Return the (x, y) coordinate for the center point of the cell that contains the specified text.  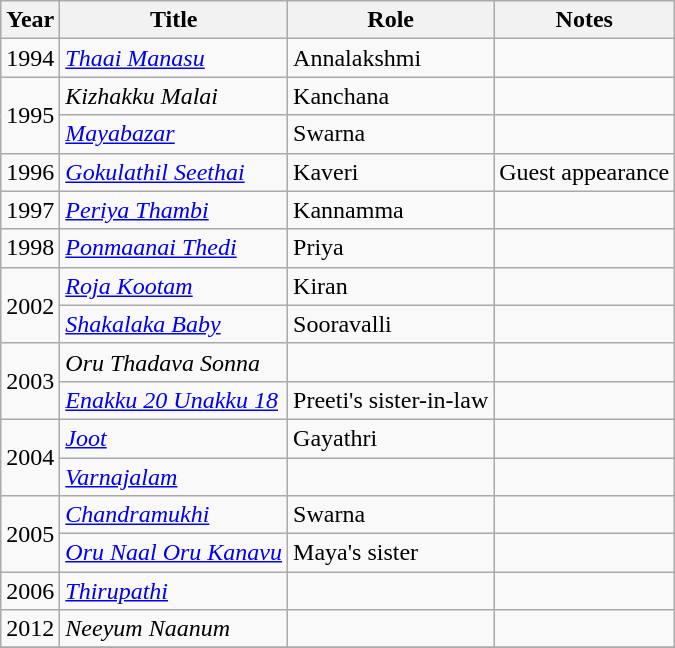
Enakku 20 Unakku 18 (174, 400)
Roja Kootam (174, 286)
Kanchana (391, 96)
Guest appearance (584, 172)
Preeti's sister-in-law (391, 400)
2006 (30, 591)
Maya's sister (391, 553)
1997 (30, 210)
Sooravalli (391, 324)
Thaai Manasu (174, 58)
1996 (30, 172)
Priya (391, 248)
Oru Thadava Sonna (174, 362)
Thirupathi (174, 591)
Periya Thambi (174, 210)
2004 (30, 457)
Role (391, 20)
Kizhakku Malai (174, 96)
Year (30, 20)
1998 (30, 248)
Oru Naal Oru Kanavu (174, 553)
Notes (584, 20)
Varnajalam (174, 477)
1995 (30, 115)
Neeyum Naanum (174, 629)
Annalakshmi (391, 58)
2002 (30, 305)
2003 (30, 381)
Gayathri (391, 438)
2005 (30, 534)
Ponmaanai Thedi (174, 248)
Shakalaka Baby (174, 324)
Kiran (391, 286)
Title (174, 20)
Chandramukhi (174, 515)
Joot (174, 438)
Mayabazar (174, 134)
Gokulathil Seethai (174, 172)
1994 (30, 58)
Kannamma (391, 210)
Kaveri (391, 172)
2012 (30, 629)
